Extract the (x, y) coordinate from the center of the cell holding the provided text.  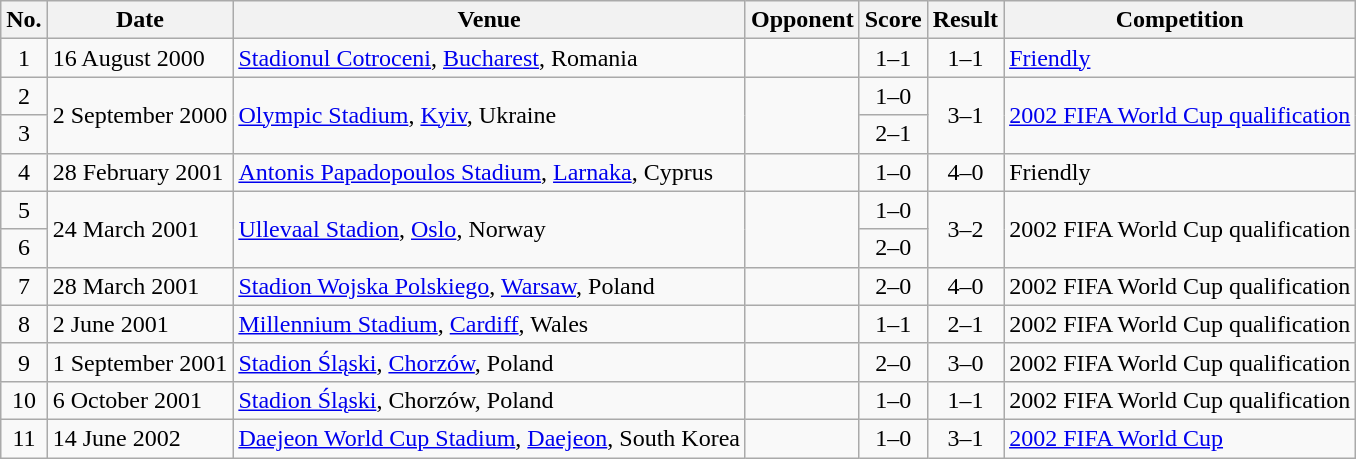
1 (24, 58)
28 February 2001 (140, 172)
Competition (1180, 20)
Venue (490, 20)
Ullevaal Stadion, Oslo, Norway (490, 229)
7 (24, 286)
11 (24, 438)
10 (24, 400)
Result (965, 20)
2 (24, 96)
Stadionul Cotroceni, Bucharest, Romania (490, 58)
8 (24, 324)
Olympic Stadium, Kyiv, Ukraine (490, 115)
2 September 2000 (140, 115)
2002 FIFA World Cup (1180, 438)
1 September 2001 (140, 362)
24 March 2001 (140, 229)
4 (24, 172)
16 August 2000 (140, 58)
Date (140, 20)
Millennium Stadium, Cardiff, Wales (490, 324)
2 June 2001 (140, 324)
Antonis Papadopoulos Stadium, Larnaka, Cyprus (490, 172)
3 (24, 134)
5 (24, 210)
14 June 2002 (140, 438)
28 March 2001 (140, 286)
Opponent (802, 20)
9 (24, 362)
Daejeon World Cup Stadium, Daejeon, South Korea (490, 438)
Score (893, 20)
No. (24, 20)
6 October 2001 (140, 400)
Stadion Wojska Polskiego, Warsaw, Poland (490, 286)
3–0 (965, 362)
3–2 (965, 229)
6 (24, 248)
